Identify which cell holds the provided text, then report its [X, Y] central coordinate. 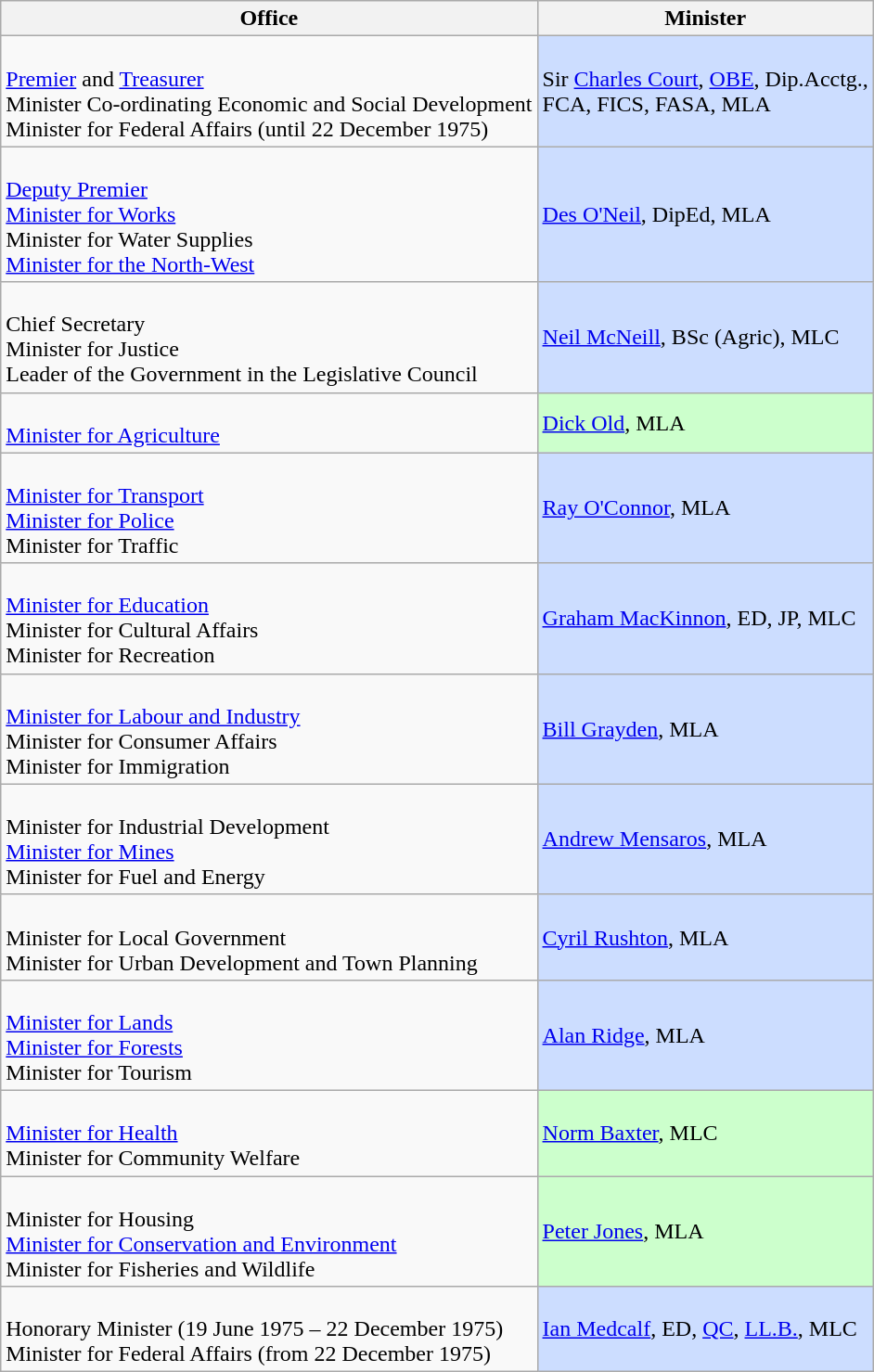
Des O'Neil, DipEd, MLA [705, 214]
Peter Jones, MLA [705, 1232]
Minister for Lands Minister for Forests Minister for Tourism [269, 1035]
Premier and Treasurer Minister Co-ordinating Economic and Social Development Minister for Federal Affairs (until 22 December 1975) [269, 91]
Ray O'Connor, MLA [705, 508]
Minister for Housing Minister for Conservation and Environment Minister for Fisheries and Wildlife [269, 1232]
Minister for Industrial Development Minister for Mines Minister for Fuel and Energy [269, 839]
Ian Medcalf, ED, QC, LL.B., MLC [705, 1329]
Dick Old, MLA [705, 423]
Andrew Mensaros, MLA [705, 839]
Chief Secretary Minister for Justice Leader of the Government in the Legislative Council [269, 338]
Alan Ridge, MLA [705, 1035]
Sir Charles Court, OBE, Dip.Acctg.,FCA, FICS, FASA, MLA [705, 91]
Norm Baxter, MLC [705, 1133]
Graham MacKinnon, ED, JP, MLC [705, 618]
Minister for Education Minister for Cultural Affairs Minister for Recreation [269, 618]
Minister for Labour and Industry Minister for Consumer Affairs Minister for Immigration [269, 729]
Bill Grayden, MLA [705, 729]
Neil McNeill, BSc (Agric), MLC [705, 338]
Minister for Local Government Minister for Urban Development and Town Planning [269, 937]
Honorary Minister (19 June 1975 – 22 December 1975) Minister for Federal Affairs (from 22 December 1975) [269, 1329]
Minister for Health Minister for Community Welfare [269, 1133]
Minister [705, 19]
Minister for Transport Minister for Police Minister for Traffic [269, 508]
Deputy Premier Minister for Works Minister for Water Supplies Minister for the North-West [269, 214]
Office [269, 19]
Minister for Agriculture [269, 423]
Cyril Rushton, MLA [705, 937]
